Scan for the cell matching the given text and deliver its [x, y] coordinate at center. 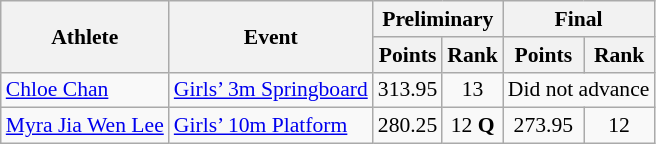
Final [579, 19]
273.95 [544, 126]
12 Q [472, 126]
Myra Jia Wen Lee [85, 126]
280.25 [408, 126]
Event [271, 36]
Athlete [85, 36]
Girls’ 10m Platform [271, 126]
Preliminary [438, 19]
Chloe Chan [85, 90]
313.95 [408, 90]
12 [620, 126]
Did not advance [579, 90]
Girls’ 3m Springboard [271, 90]
13 [472, 90]
